Detect which cell encompasses the target text, then output its [x, y] center coordinate. 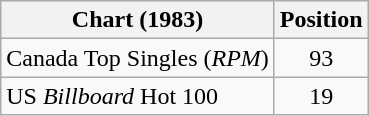
Chart (1983) [138, 20]
US Billboard Hot 100 [138, 96]
93 [321, 58]
19 [321, 96]
Position [321, 20]
Canada Top Singles (RPM) [138, 58]
